Capture the cell that displays the provided text and extract its [x, y] central coordinate. 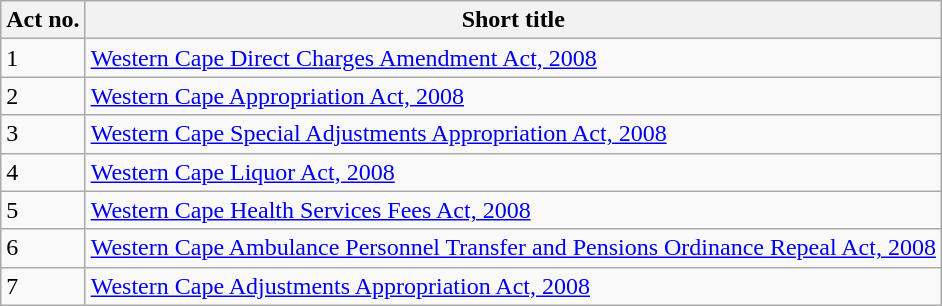
3 [43, 134]
Act no. [43, 20]
Western Cape Direct Charges Amendment Act, 2008 [513, 58]
Western Cape Health Services Fees Act, 2008 [513, 210]
Short title [513, 20]
4 [43, 172]
Western Cape Adjustments Appropriation Act, 2008 [513, 286]
6 [43, 248]
Western Cape Liquor Act, 2008 [513, 172]
2 [43, 96]
Western Cape Special Adjustments Appropriation Act, 2008 [513, 134]
7 [43, 286]
Western Cape Appropriation Act, 2008 [513, 96]
Western Cape Ambulance Personnel Transfer and Pensions Ordinance Repeal Act, 2008 [513, 248]
1 [43, 58]
5 [43, 210]
